Extract the (x, y) coordinate from the center of the cell holding the provided text.  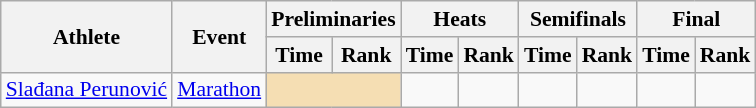
Event (219, 36)
Preliminaries (333, 19)
Slađana Perunović (86, 90)
Final (696, 19)
Heats (460, 19)
Athlete (86, 36)
Marathon (219, 90)
Semifinals (578, 19)
